Scan for the cell matching the given text and deliver its (x, y) coordinate at center. 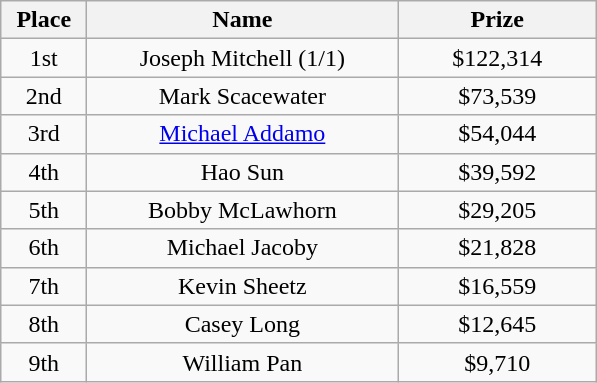
6th (44, 248)
$122,314 (498, 58)
$39,592 (498, 172)
$73,539 (498, 96)
$12,645 (498, 324)
Kevin Sheetz (242, 286)
William Pan (242, 362)
Hao Sun (242, 172)
Bobby McLawhorn (242, 210)
3rd (44, 134)
Mark Scacewater (242, 96)
2nd (44, 96)
1st (44, 58)
$29,205 (498, 210)
$9,710 (498, 362)
Name (242, 20)
$16,559 (498, 286)
Place (44, 20)
4th (44, 172)
5th (44, 210)
Casey Long (242, 324)
Joseph Mitchell (1/1) (242, 58)
$21,828 (498, 248)
7th (44, 286)
8th (44, 324)
$54,044 (498, 134)
Michael Addamo (242, 134)
Prize (498, 20)
Michael Jacoby (242, 248)
9th (44, 362)
